Scan for the cell matching the given text and deliver its (X, Y) coordinate at center. 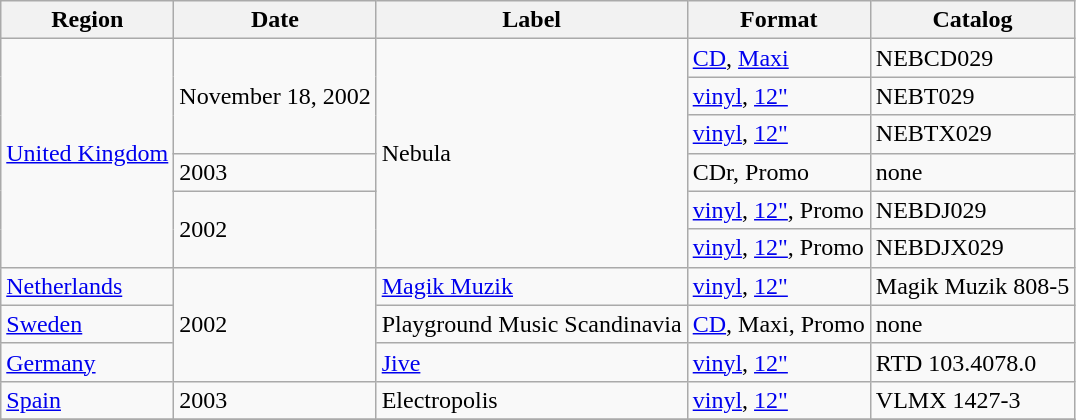
Playground Music Scandinavia (532, 324)
United Kingdom (88, 153)
NEBDJX029 (972, 248)
Nebula (532, 153)
NEBDJ029 (972, 210)
NEBCD029 (972, 58)
RTD 103.4078.0 (972, 362)
Jive (532, 362)
Date (275, 20)
Sweden (88, 324)
Netherlands (88, 286)
VLMX 1427-3 (972, 400)
Magik Muzik (532, 286)
CD, Maxi, Promo (778, 324)
Catalog (972, 20)
Label (532, 20)
Electropolis (532, 400)
CD, Maxi (778, 58)
NEBT029 (972, 96)
CDr, Promo (778, 172)
Format (778, 20)
Germany (88, 362)
November 18, 2002 (275, 96)
Magik Muzik 808-5 (972, 286)
NEBTX029 (972, 134)
Spain (88, 400)
Region (88, 20)
